Locate the cell with the specified text and output its (X, Y) center coordinate. 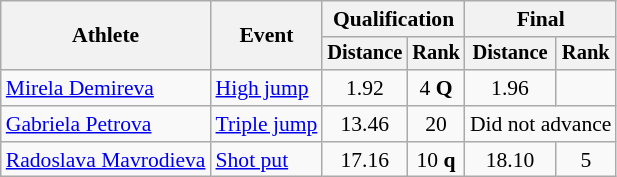
High jump (266, 88)
20 (436, 124)
1.92 (364, 88)
Qualification (393, 19)
4 Q (436, 88)
Athlete (106, 36)
Triple jump (266, 124)
1.96 (510, 88)
Did not advance (541, 124)
Event (266, 36)
Gabriela Petrova (106, 124)
Mirela Demireva (106, 88)
Final (541, 19)
13.46 (364, 124)
